Search for the cell housing the specified text and yield its [x, y] center coordinate. 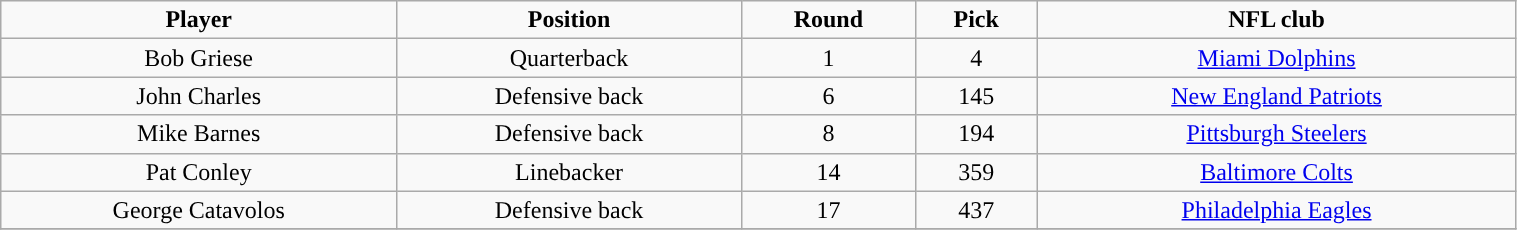
6 [829, 96]
Linebacker [570, 172]
Round [829, 20]
14 [829, 172]
359 [976, 172]
Pat Conley [199, 172]
Philadelphia Eagles [1276, 210]
17 [829, 210]
Mike Barnes [199, 134]
Quarterback [570, 58]
Miami Dolphins [1276, 58]
Player [199, 20]
194 [976, 134]
Pick [976, 20]
Pittsburgh Steelers [1276, 134]
4 [976, 58]
8 [829, 134]
New England Patriots [1276, 96]
John Charles [199, 96]
George Catavolos [199, 210]
1 [829, 58]
437 [976, 210]
Baltimore Colts [1276, 172]
Bob Griese [199, 58]
Position [570, 20]
145 [976, 96]
NFL club [1276, 20]
